Identify which cell holds the provided text, then report its (x, y) central coordinate. 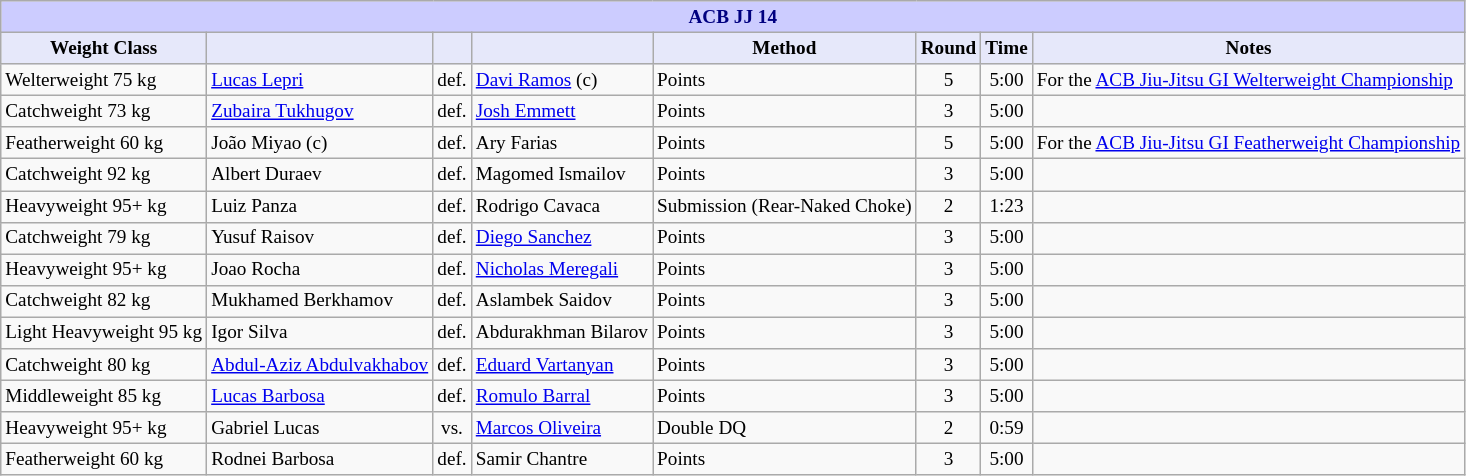
Catchweight 79 kg (104, 238)
Middleweight 85 kg (104, 396)
Albert Duraev (320, 175)
Diego Sanchez (562, 238)
Method (785, 48)
Josh Emmett (562, 111)
Eduard Vartanyan (562, 365)
Davi Ramos (c) (562, 80)
João Miyao (c) (320, 143)
Gabriel Lucas (320, 428)
1:23 (1006, 206)
Double DQ (785, 428)
Light Heavyweight 95 kg (104, 333)
Abdurakhman Bilarov (562, 333)
Joao Rocha (320, 270)
Nicholas Meregali (562, 270)
ACB JJ 14 (733, 17)
Samir Chantre (562, 460)
Yusuf Raisov (320, 238)
Lucas Lepri (320, 80)
Rodnei Barbosa (320, 460)
For the ACB Jiu-Jitsu GI Featherweight Championship (1248, 143)
Catchweight 73 kg (104, 111)
Notes (1248, 48)
Catchweight 82 kg (104, 301)
Time (1006, 48)
vs. (452, 428)
Magomed Ismailov (562, 175)
For the ACB Jiu-Jitsu GI Welterweight Championship (1248, 80)
Abdul-Aziz Abdulvakhabov (320, 365)
Catchweight 92 kg (104, 175)
Rodrigo Cavaca (562, 206)
Ary Farias (562, 143)
Igor Silva (320, 333)
Zubaira Tukhugov (320, 111)
Romulo Barral (562, 396)
Catchweight 80 kg (104, 365)
Welterweight 75 kg (104, 80)
Luiz Panza (320, 206)
Round (948, 48)
Mukhamed Berkhamov (320, 301)
Submission (Rear-Naked Choke) (785, 206)
Weight Class (104, 48)
0:59 (1006, 428)
Marcos Oliveira (562, 428)
Aslambek Saidov (562, 301)
Lucas Barbosa (320, 396)
